Extract the [x, y] coordinate from the center of the cell holding the provided text.  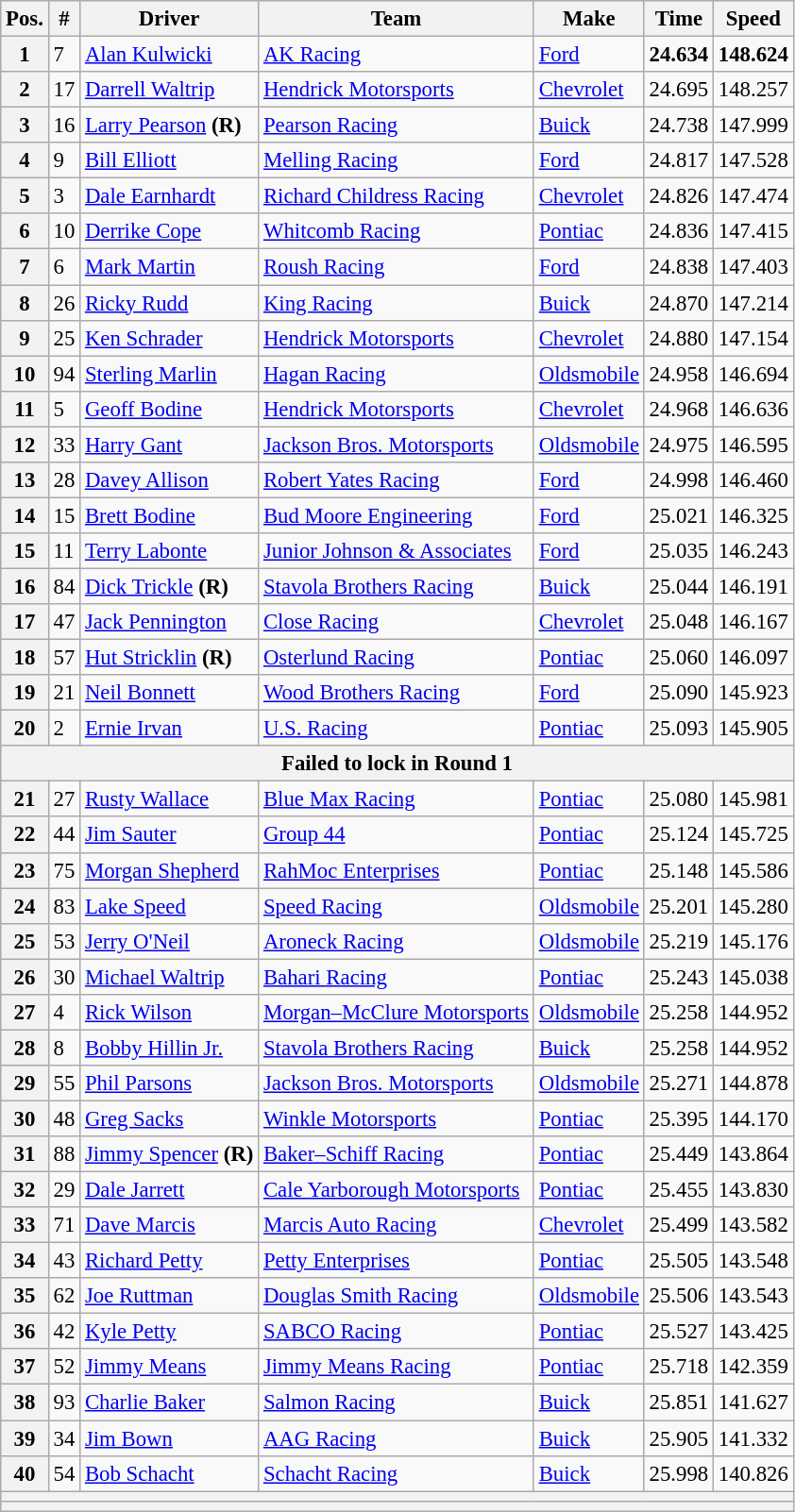
Team [397, 19]
83 [64, 906]
145.905 [753, 729]
Derrike Cope [170, 231]
144.170 [753, 1118]
37 [25, 1368]
Bobby Hillin Jr. [170, 1048]
25.505 [678, 1261]
1 [25, 55]
146.460 [753, 480]
25.021 [678, 515]
# [64, 19]
25.044 [678, 586]
148.624 [753, 55]
25.851 [678, 1403]
Ricky Rudd [170, 303]
142.359 [753, 1368]
145.725 [753, 835]
24.880 [678, 338]
62 [64, 1296]
35 [25, 1296]
Speed Racing [397, 906]
42 [64, 1332]
13 [25, 480]
24.634 [678, 55]
147.528 [753, 160]
39 [25, 1438]
44 [64, 835]
Blue Max Racing [397, 799]
25.718 [678, 1368]
Winkle Motorsports [397, 1118]
25.506 [678, 1296]
SABCO Racing [397, 1332]
143.548 [753, 1261]
Jimmy Means Racing [397, 1368]
Davey Allison [170, 480]
Harry Gant [170, 445]
47 [64, 622]
94 [64, 374]
147.154 [753, 338]
Salmon Racing [397, 1403]
143.864 [753, 1154]
Pearson Racing [397, 126]
Marcis Auto Racing [397, 1225]
U.S. Racing [397, 729]
Rick Wilson [170, 1013]
Geoff Bodine [170, 409]
25.035 [678, 551]
Richard Petty [170, 1261]
Aroneck Racing [397, 941]
146.694 [753, 374]
Hut Stricklin (R) [170, 658]
147.999 [753, 126]
Pos. [25, 19]
146.097 [753, 658]
Bud Moore Engineering [397, 515]
Jim Sauter [170, 835]
143.425 [753, 1332]
Lake Speed [170, 906]
AK Racing [397, 55]
147.415 [753, 231]
Junior Johnson & Associates [397, 551]
147.403 [753, 267]
54 [64, 1473]
25.080 [678, 799]
Bahari Racing [397, 977]
Baker–Schiff Racing [397, 1154]
Jack Pennington [170, 622]
145.280 [753, 906]
Joe Ruttman [170, 1296]
Robert Yates Racing [397, 480]
Dale Earnhardt [170, 196]
145.176 [753, 941]
Dale Jarrett [170, 1190]
48 [64, 1118]
25.219 [678, 941]
Jim Bown [170, 1438]
Greg Sacks [170, 1118]
Make [589, 19]
Morgan Shepherd [170, 870]
Bob Schacht [170, 1473]
Close Racing [397, 622]
25.527 [678, 1332]
Neil Bonnett [170, 693]
25.271 [678, 1084]
146.636 [753, 409]
20 [25, 729]
25.093 [678, 729]
Wood Brothers Racing [397, 693]
Bill Elliott [170, 160]
Phil Parsons [170, 1084]
148.257 [753, 90]
Douglas Smith Racing [397, 1296]
19 [25, 693]
147.474 [753, 196]
Michael Waltrip [170, 977]
25.148 [678, 870]
Brett Bodine [170, 515]
Cale Yarborough Motorsports [397, 1190]
AAG Racing [397, 1438]
75 [64, 870]
141.627 [753, 1403]
24.998 [678, 480]
147.214 [753, 303]
52 [64, 1368]
Richard Childress Racing [397, 196]
141.332 [753, 1438]
23 [25, 870]
53 [64, 941]
25.060 [678, 658]
Larry Pearson (R) [170, 126]
24.695 [678, 90]
14 [25, 515]
143.830 [753, 1190]
43 [64, 1261]
25.048 [678, 622]
145.586 [753, 870]
22 [25, 835]
Mark Martin [170, 267]
24.836 [678, 231]
143.582 [753, 1225]
Ken Schrader [170, 338]
18 [25, 658]
25.998 [678, 1473]
146.243 [753, 551]
93 [64, 1403]
24.738 [678, 126]
24.817 [678, 160]
146.325 [753, 515]
146.191 [753, 586]
Sterling Marlin [170, 374]
140.826 [753, 1473]
31 [25, 1154]
Hagan Racing [397, 374]
24.870 [678, 303]
Rusty Wallace [170, 799]
71 [64, 1225]
Group 44 [397, 835]
Failed to lock in Round 1 [397, 764]
Morgan–McClure Motorsports [397, 1013]
Kyle Petty [170, 1332]
24.958 [678, 374]
Darrell Waltrip [170, 90]
57 [64, 658]
25.124 [678, 835]
Charlie Baker [170, 1403]
24.826 [678, 196]
Terry Labonte [170, 551]
Speed [753, 19]
25.455 [678, 1190]
Dave Marcis [170, 1225]
King Racing [397, 303]
55 [64, 1084]
Time [678, 19]
Roush Racing [397, 267]
25.201 [678, 906]
40 [25, 1473]
25.499 [678, 1225]
25.090 [678, 693]
Driver [170, 19]
Dick Trickle (R) [170, 586]
146.167 [753, 622]
146.595 [753, 445]
25.243 [678, 977]
Whitcomb Racing [397, 231]
24.968 [678, 409]
24.975 [678, 445]
Jimmy Spencer (R) [170, 1154]
Ernie Irvan [170, 729]
Melling Racing [397, 160]
88 [64, 1154]
24 [25, 906]
Petty Enterprises [397, 1261]
145.981 [753, 799]
84 [64, 586]
145.038 [753, 977]
Alan Kulwicki [170, 55]
Osterlund Racing [397, 658]
RahMoc Enterprises [397, 870]
144.878 [753, 1084]
38 [25, 1403]
25.395 [678, 1118]
Schacht Racing [397, 1473]
24.838 [678, 267]
25.449 [678, 1154]
145.923 [753, 693]
12 [25, 445]
25.905 [678, 1438]
Jimmy Means [170, 1368]
36 [25, 1332]
143.543 [753, 1296]
32 [25, 1190]
Jerry O'Neil [170, 941]
